Capture the cell that displays the provided text and extract its [x, y] central coordinate. 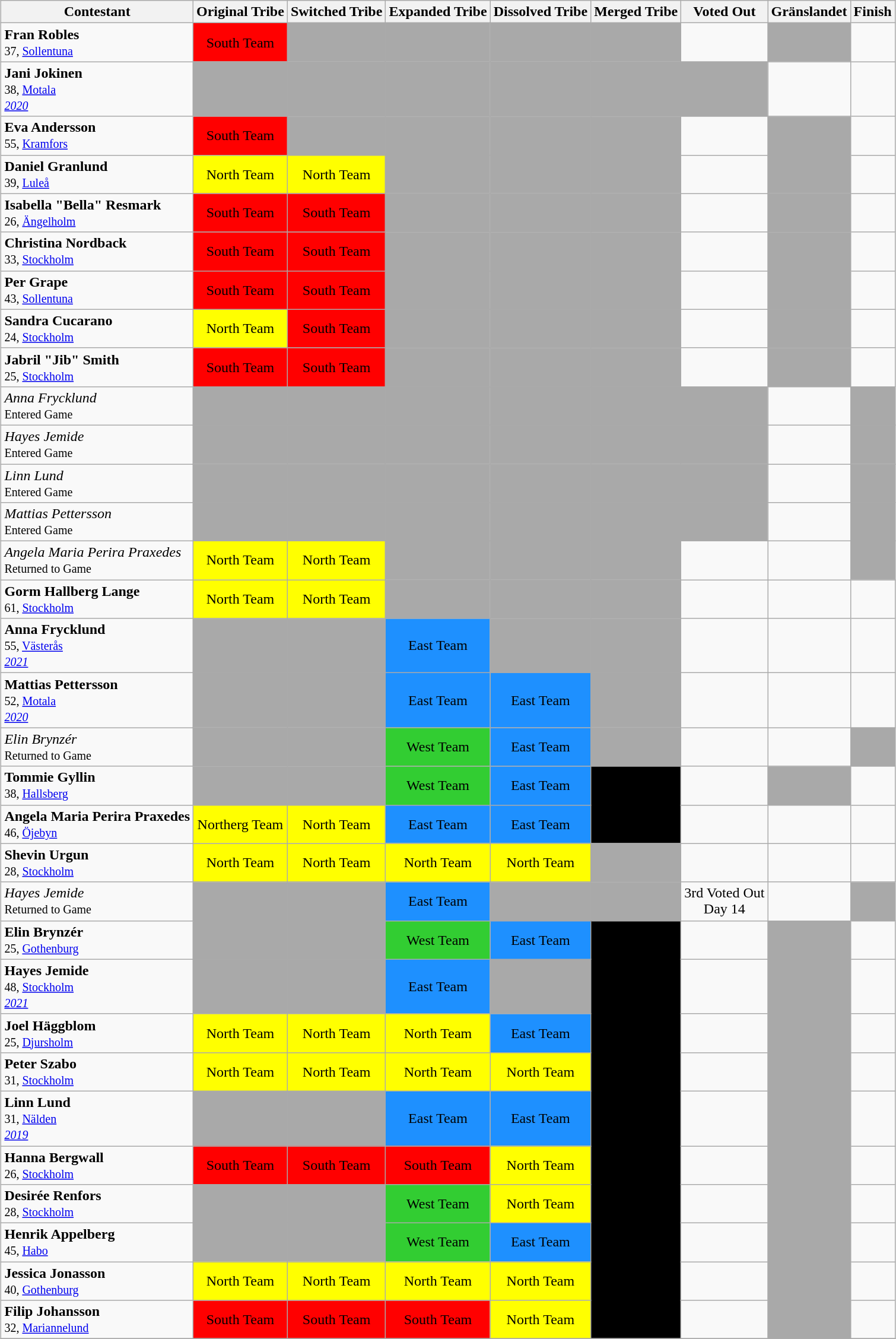
Northerg Team [241, 824]
Isabella "Bella" Resmark26, Ängelholm [97, 212]
Hayes JemideReturned to Game [97, 901]
Fran Robles37, Sollentuna [97, 43]
Finish [872, 12]
Original Tribe [241, 12]
Gränslandet [809, 12]
Dissolved Tribe [541, 12]
Jessica Jonasson40, Gothenburg [97, 1281]
Christina Nordback33, Stockholm [97, 252]
Joel Häggblom25, Djursholm [97, 1033]
3rd Voted OutDay 14 [725, 901]
Per Grape43, Sollentuna [97, 290]
Eva Andersson55, Kramfors [97, 135]
Tommie Gyllin38, Hallsberg [97, 786]
Anna FrycklundEntered Game [97, 406]
Switched Tribe [336, 12]
Filip Johansson32, Mariannelund [97, 1320]
Anna Frycklund55, Västerås2021 [97, 646]
Voted Out [725, 12]
Daniel Granlund39, Luleå [97, 174]
Elin Brynzér25, Gothenburg [97, 940]
Gorm Hallberg Lange61, Stockholm [97, 599]
Peter Szabo31, Stockholm [97, 1072]
Jabril "Jib" Smith25, Stockholm [97, 367]
Angela Maria Perira PraxedesReturned to Game [97, 560]
Hayes JemideEntered Game [97, 444]
Linn Lund31, Nälden2019 [97, 1118]
Henrik Appelberg45, Habo [97, 1243]
Sandra Cucarano24, Stockholm [97, 329]
Hayes Jemide48, Stockholm2021 [97, 986]
Contestant [97, 12]
Jani Jokinen38, Motala2020 [97, 89]
Hanna Bergwall26, Stockholm [97, 1165]
Mattias Pettersson52, Motala2020 [97, 700]
Mattias PetterssonEntered Game [97, 522]
Merged Tribe [636, 12]
Linn LundEntered Game [97, 483]
Elin BrynzérReturned to Game [97, 747]
Expanded Tribe [438, 12]
Shevin Urgun28, Stockholm [97, 863]
Desirée Renfors28, Stockholm [97, 1204]
Angela Maria Perira Praxedes46, Öjebyn [97, 824]
